Locate the cell with the specified text and output its [x, y] center coordinate. 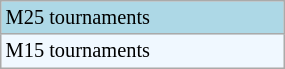
M15 tournaments [142, 51]
M25 tournaments [142, 17]
